Scan for the cell matching the given text and deliver its (x, y) coordinate at center. 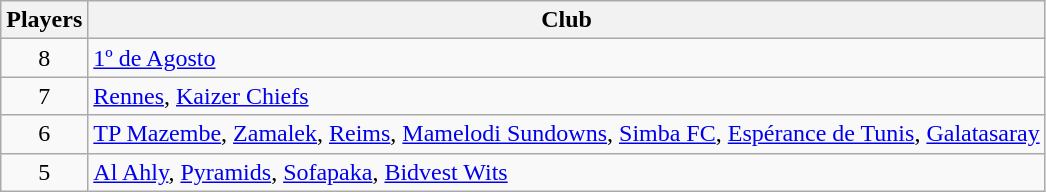
1º de Agosto (566, 58)
7 (44, 96)
Players (44, 20)
Club (566, 20)
5 (44, 172)
6 (44, 134)
TP Mazembe, Zamalek, Reims, Mamelodi Sundowns, Simba FC, Espérance de Tunis, Galatasaray (566, 134)
Al Ahly, Pyramids, Sofapaka, Bidvest Wits (566, 172)
8 (44, 58)
Rennes, Kaizer Chiefs (566, 96)
